Output the (x, y) coordinate of the center of the cell containing the given text.  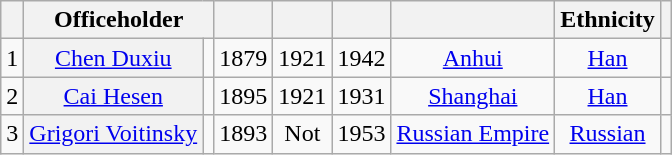
Grigori Voitinsky (114, 134)
3 (12, 134)
Ethnicity (608, 20)
1 (12, 58)
Shanghai (473, 96)
Russian Empire (473, 134)
Officeholder (119, 20)
Russian (608, 134)
1879 (244, 58)
Not (302, 134)
1931 (362, 96)
1942 (362, 58)
Cai Hesen (114, 96)
1893 (244, 134)
2 (12, 96)
1895 (244, 96)
Anhui (473, 58)
Chen Duxiu (114, 58)
1953 (362, 134)
